Determine the [x, y] coordinate at the center of the cell enclosing the given text.  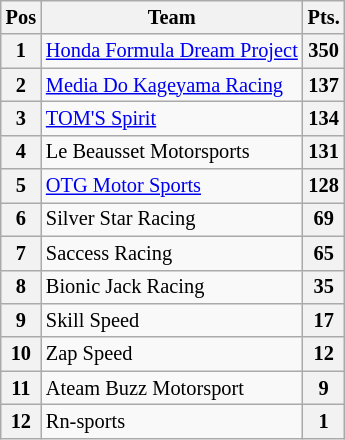
3 [21, 118]
69 [324, 219]
Rn-sports [172, 421]
10 [21, 354]
Team [172, 17]
134 [324, 118]
131 [324, 152]
OTG Motor Sports [172, 186]
8 [21, 287]
6 [21, 219]
5 [21, 186]
Le Beausset Motorsports [172, 152]
35 [324, 287]
350 [324, 51]
Pos [21, 17]
TOM'S Spirit [172, 118]
Media Do Kageyama Racing [172, 85]
4 [21, 152]
17 [324, 320]
Zap Speed [172, 354]
128 [324, 186]
Honda Formula Dream Project [172, 51]
Ateam Buzz Motorsport [172, 388]
2 [21, 85]
Silver Star Racing [172, 219]
65 [324, 253]
11 [21, 388]
Saccess Racing [172, 253]
Skill Speed [172, 320]
7 [21, 253]
137 [324, 85]
Pts. [324, 17]
Bionic Jack Racing [172, 287]
